Locate the cell with the specified text and output its (X, Y) center coordinate. 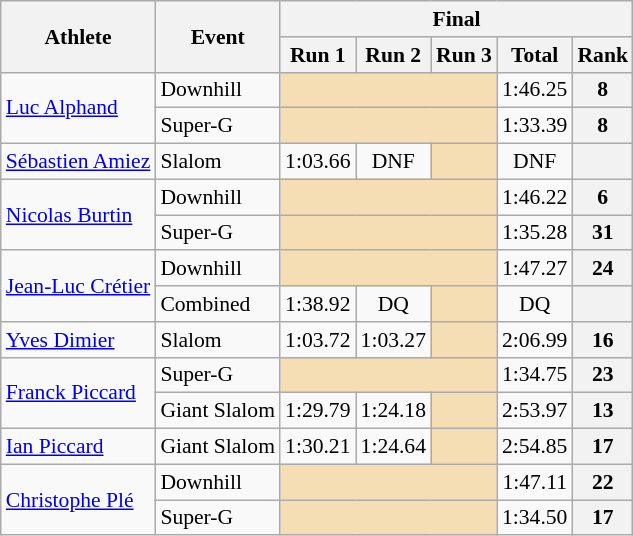
1:24.64 (394, 447)
1:03.66 (318, 162)
Nicolas Burtin (78, 214)
24 (602, 269)
1:46.25 (534, 90)
1:47.27 (534, 269)
1:46.22 (534, 197)
13 (602, 411)
Franck Piccard (78, 392)
2:06.99 (534, 340)
1:47.11 (534, 482)
1:33.39 (534, 126)
1:30.21 (318, 447)
Event (218, 36)
Combined (218, 304)
22 (602, 482)
1:34.50 (534, 518)
Final (456, 19)
Rank (602, 55)
16 (602, 340)
Run 3 (464, 55)
Total (534, 55)
1:38.92 (318, 304)
1:03.27 (394, 340)
1:34.75 (534, 375)
31 (602, 233)
Athlete (78, 36)
1:24.18 (394, 411)
Yves Dimier (78, 340)
Sébastien Amiez (78, 162)
1:03.72 (318, 340)
Run 1 (318, 55)
6 (602, 197)
1:35.28 (534, 233)
2:54.85 (534, 447)
Luc Alphand (78, 108)
Ian Piccard (78, 447)
2:53.97 (534, 411)
Run 2 (394, 55)
Christophe Plé (78, 500)
Jean-Luc Crétier (78, 286)
1:29.79 (318, 411)
23 (602, 375)
